Pinpoint the cell where the given text exists, returning its [X, Y] midpoint coordinate. 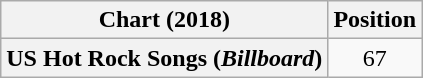
67 [375, 58]
Position [375, 20]
US Hot Rock Songs (Billboard) [164, 58]
Chart (2018) [164, 20]
